Capture the cell that displays the provided text and extract its [x, y] central coordinate. 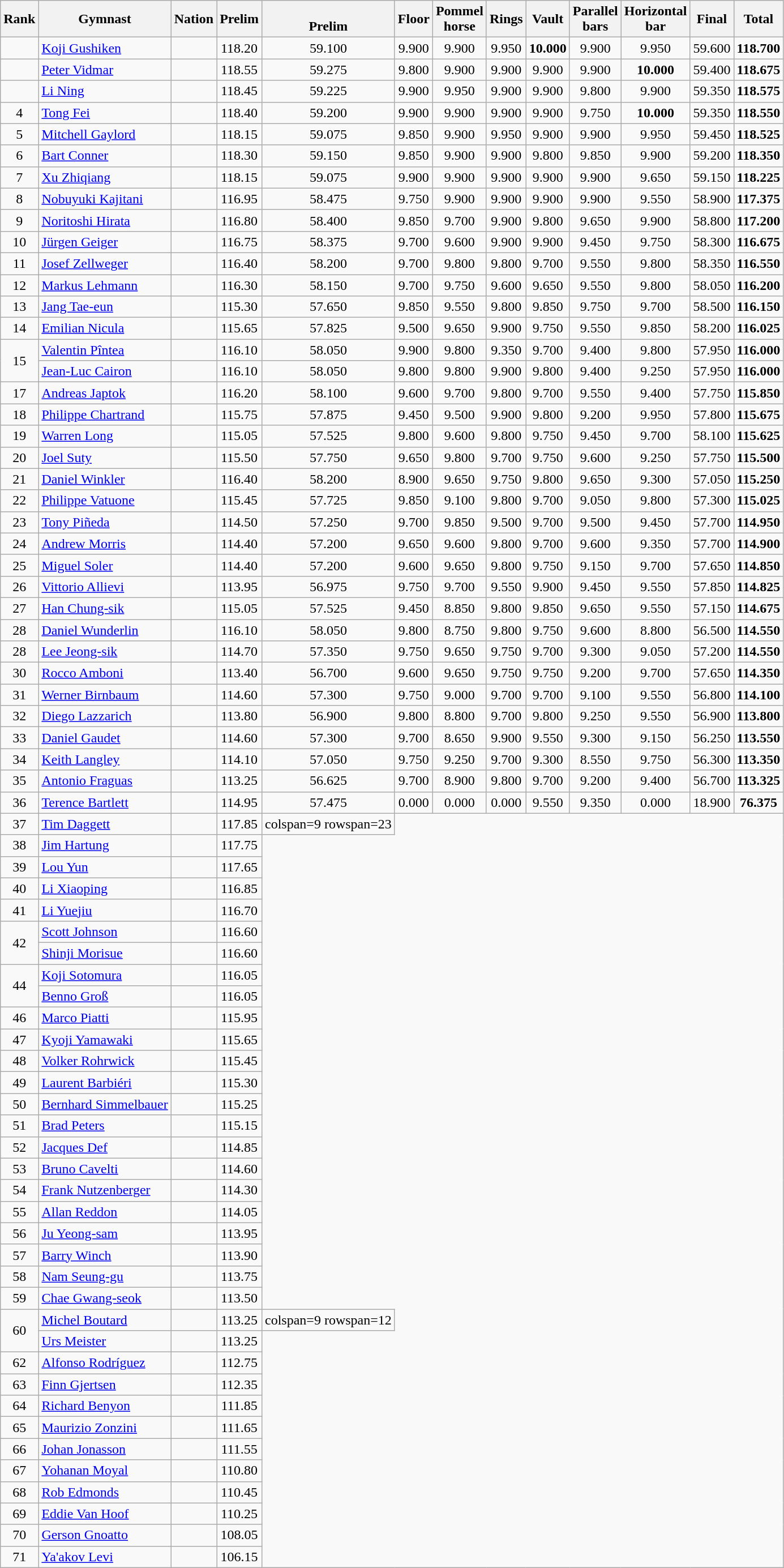
116.70 [239, 910]
Tong Fei [105, 113]
Jang Tae-eun [105, 307]
41 [19, 910]
116.025 [759, 328]
113.75 [239, 1276]
114.95 [239, 802]
55 [19, 1212]
114.675 [759, 608]
57.875 [328, 415]
116.675 [759, 242]
59.100 [328, 48]
59.225 [328, 91]
114.825 [759, 587]
57.725 [328, 501]
8.750 [460, 630]
Valentin Pîntea [105, 350]
Vittorio Allievi [105, 587]
30 [19, 673]
62 [19, 1363]
11 [19, 263]
Xu Zhiqiang [105, 177]
Daniel Wunderlin [105, 630]
116.150 [759, 307]
Jacques Def [105, 1147]
Pommelhorse [460, 19]
36 [19, 802]
17 [19, 393]
Emilian Nicula [105, 328]
114.950 [759, 522]
Finn Gjertsen [105, 1385]
76.375 [759, 802]
Keith Langley [105, 759]
Volker Rohrwick [105, 1061]
115.250 [759, 479]
Parallelbars [596, 19]
113.80 [239, 716]
58.375 [328, 242]
108.05 [239, 1535]
113.90 [239, 1255]
57.475 [328, 802]
114.30 [239, 1190]
Rocco Amboni [105, 673]
Scott Johnson [105, 932]
Nam Seung-gu [105, 1276]
colspan=9 rowspan=12 [328, 1320]
63 [19, 1385]
Chae Gwang-seok [105, 1298]
113.325 [759, 781]
113.40 [239, 673]
118.350 [759, 156]
7 [19, 177]
Bernhard Simmelbauer [105, 1104]
Markus Lehmann [105, 285]
56.800 [712, 695]
Bruno Cavelti [105, 1169]
111.65 [239, 1428]
9.000 [460, 695]
Vault [548, 19]
57.150 [712, 608]
66 [19, 1449]
18.900 [712, 802]
59.450 [712, 134]
13 [19, 307]
Rob Edmonds [105, 1492]
Final [712, 19]
116.80 [239, 220]
59.400 [712, 70]
114.350 [759, 673]
114.50 [239, 522]
9 [19, 220]
Alfonso Rodríguez [105, 1363]
Jürgen Geiger [105, 242]
Noritoshi Hirata [105, 220]
22 [19, 501]
35 [19, 781]
14 [19, 328]
42 [19, 942]
10 [19, 242]
115.95 [239, 1018]
Total [759, 19]
Daniel Winkler [105, 479]
Benno Groß [105, 997]
Floor [413, 19]
115.025 [759, 501]
58.800 [712, 220]
117.65 [239, 867]
115.15 [239, 1126]
118.20 [239, 48]
Mitchell Gaylord [105, 134]
115.625 [759, 436]
64 [19, 1406]
Ya'akov Levi [105, 1557]
57.850 [712, 587]
8.550 [596, 759]
114.900 [759, 544]
Peter Vidmar [105, 70]
21 [19, 479]
Koji Gushiken [105, 48]
118.525 [759, 134]
Barry Winch [105, 1255]
Shinji Morisue [105, 953]
59.275 [328, 70]
Li Yuejiu [105, 910]
Rank [19, 19]
Yohanan Moyal [105, 1471]
116.30 [239, 285]
Tony Piñeda [105, 522]
Li Ning [105, 91]
Koji Sotomura [105, 975]
118.40 [239, 113]
Brad Peters [105, 1126]
116.95 [239, 199]
57.250 [328, 522]
Philippe Chartrand [105, 415]
Jim Hartung [105, 845]
110.25 [239, 1514]
114.05 [239, 1212]
Jean-Luc Cairon [105, 371]
52 [19, 1147]
115.500 [759, 458]
48 [19, 1061]
Warren Long [105, 436]
118.30 [239, 156]
18 [19, 415]
40 [19, 888]
58.475 [328, 199]
116.200 [759, 285]
113.550 [759, 738]
115.75 [239, 415]
57 [19, 1255]
Li Xiaoping [105, 888]
110.80 [239, 1471]
Miguel Soler [105, 565]
118.225 [759, 177]
110.45 [239, 1492]
Nation [194, 19]
Andreas Japtok [105, 393]
8 [19, 199]
118.550 [759, 113]
34 [19, 759]
57.825 [328, 328]
113.50 [239, 1298]
Frank Nutzenberger [105, 1190]
58.350 [712, 263]
Joel Suty [105, 458]
57.800 [712, 415]
60 [19, 1331]
65 [19, 1428]
8.850 [460, 608]
46 [19, 1018]
54 [19, 1190]
57.350 [328, 652]
4 [19, 113]
59.600 [712, 48]
111.85 [239, 1406]
56.500 [712, 630]
24 [19, 544]
113.800 [759, 716]
15 [19, 361]
69 [19, 1514]
115.25 [239, 1104]
117.85 [239, 824]
58.900 [712, 199]
49 [19, 1083]
114.70 [239, 652]
50 [19, 1104]
58.400 [328, 220]
37 [19, 824]
Lou Yun [105, 867]
47 [19, 1040]
Antonio Fraguas [105, 781]
Michel Boutard [105, 1320]
Marco Piatti [105, 1018]
Horizontalbar [656, 19]
114.850 [759, 565]
Terence Bartlett [105, 802]
38 [19, 845]
70 [19, 1535]
Gerson Gnoatto [105, 1535]
Urs Meister [105, 1341]
Tim Daggett [105, 824]
Daniel Gaudet [105, 738]
114.100 [759, 695]
118.575 [759, 91]
31 [19, 695]
26 [19, 587]
colspan=9 rowspan=23 [328, 824]
116.20 [239, 393]
116.85 [239, 888]
20 [19, 458]
112.75 [239, 1363]
56.975 [328, 587]
117.200 [759, 220]
58.300 [712, 242]
115.675 [759, 415]
115.50 [239, 458]
Nobuyuki Kajitani [105, 199]
27 [19, 608]
Maurizio Zonzini [105, 1428]
114.85 [239, 1147]
Josef Zellweger [105, 263]
58.500 [712, 307]
106.15 [239, 1557]
58 [19, 1276]
56.625 [328, 781]
Diego Lazzarich [105, 716]
112.35 [239, 1385]
118.675 [759, 70]
Bart Conner [105, 156]
118.55 [239, 70]
Philippe Vatuone [105, 501]
5 [19, 134]
Johan Jonasson [105, 1449]
117.75 [239, 845]
Laurent Barbiéri [105, 1083]
Allan Reddon [105, 1212]
116.550 [759, 263]
Richard Benyon [105, 1406]
Kyoji Yamawaki [105, 1040]
118.700 [759, 48]
111.55 [239, 1449]
Eddie Van Hoof [105, 1514]
51 [19, 1126]
44 [19, 985]
19 [19, 436]
117.375 [759, 199]
67 [19, 1471]
116.75 [239, 242]
53 [19, 1169]
Rings [506, 19]
115.850 [759, 393]
56.300 [712, 759]
25 [19, 565]
6 [19, 156]
59 [19, 1298]
33 [19, 738]
Gymnast [105, 19]
Han Chung-sik [105, 608]
118.45 [239, 91]
71 [19, 1557]
23 [19, 522]
58.150 [328, 285]
56.250 [712, 738]
113.350 [759, 759]
68 [19, 1492]
114.10 [239, 759]
Andrew Morris [105, 544]
32 [19, 716]
Werner Birnbaum [105, 695]
56 [19, 1233]
Ju Yeong-sam [105, 1233]
Lee Jeong-sik [105, 652]
39 [19, 867]
12 [19, 285]
8.650 [460, 738]
